Extract the (x, y) coordinate from the center of the cell holding the provided text.  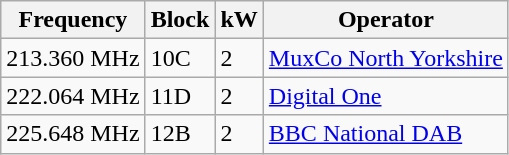
BBC National DAB (386, 134)
MuxCo North Yorkshire (386, 58)
12B (180, 134)
11D (180, 96)
Block (180, 20)
10C (180, 58)
Frequency (73, 20)
225.648 MHz (73, 134)
Digital One (386, 96)
222.064 MHz (73, 96)
kW (239, 20)
213.360 MHz (73, 58)
Operator (386, 20)
